Capture the cell that displays the provided text and extract its (X, Y) central coordinate. 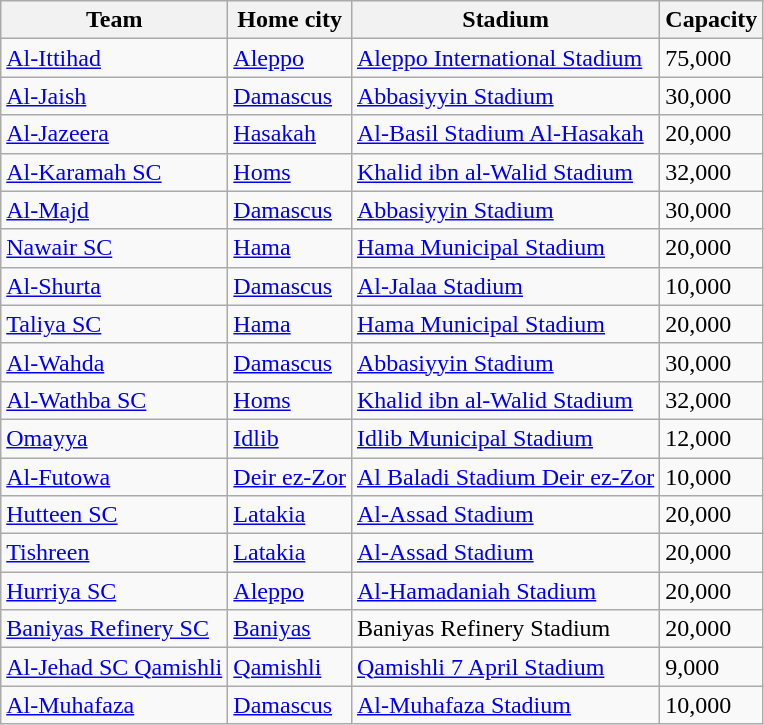
Deir ez-Zor (290, 477)
Idlib (290, 438)
Hurriya SC (114, 591)
Omayya (114, 438)
Tishreen (114, 553)
Al-Karamah SC (114, 172)
Al-Futowa (114, 477)
Al-Jazeera (114, 134)
9,000 (712, 667)
Al-Muhafaza Stadium (505, 705)
Baniyas Refinery SC (114, 629)
Aleppo International Stadium (505, 58)
Stadium (505, 20)
Al-Basil Stadium Al-Hasakah (505, 134)
Hasakah (290, 134)
Baniyas (290, 629)
Al-Jalaa Stadium (505, 286)
Team (114, 20)
Al-Jehad SC Qamishli (114, 667)
Qamishli 7 April Stadium (505, 667)
Al-Wahda (114, 362)
Al-Jaish (114, 96)
Qamishli (290, 667)
Hutteen SC (114, 515)
75,000 (712, 58)
Al-Muhafaza (114, 705)
Al-Majd (114, 210)
Al-Shurta (114, 286)
Al-Wathba SC (114, 400)
Al Baladi Stadium Deir ez-Zor (505, 477)
Nawair SC (114, 248)
Idlib Municipal Stadium (505, 438)
Taliya SC (114, 324)
Baniyas Refinery Stadium (505, 629)
Capacity (712, 20)
Al-Ittihad (114, 58)
Al-Hamadaniah Stadium (505, 591)
Home city (290, 20)
12,000 (712, 438)
